Output the (X, Y) coordinate of the center of the cell containing the given text.  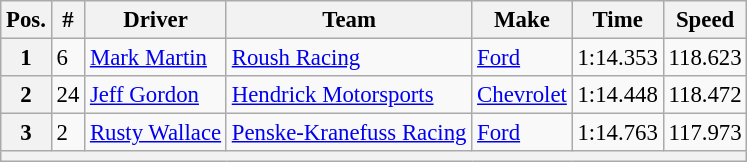
6 (68, 58)
Speed (705, 20)
Pos. (26, 20)
118.623 (705, 58)
Chevrolet (522, 95)
3 (26, 133)
# (68, 20)
24 (68, 95)
Hendrick Motorsports (348, 95)
Jeff Gordon (156, 95)
1:14.448 (618, 95)
Time (618, 20)
1:14.353 (618, 58)
1 (26, 58)
Mark Martin (156, 58)
Driver (156, 20)
Team (348, 20)
Roush Racing (348, 58)
1:14.763 (618, 133)
118.472 (705, 95)
117.973 (705, 133)
Rusty Wallace (156, 133)
Make (522, 20)
Penske-Kranefuss Racing (348, 133)
